For the text-containing cell, return its midpoint in (x, y) coordinate format. 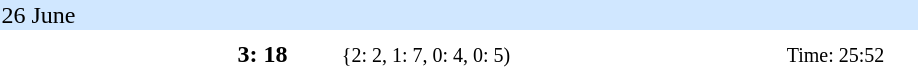
26 June (459, 15)
